Determine the (x, y) coordinate at the center of the cell enclosing the given text.  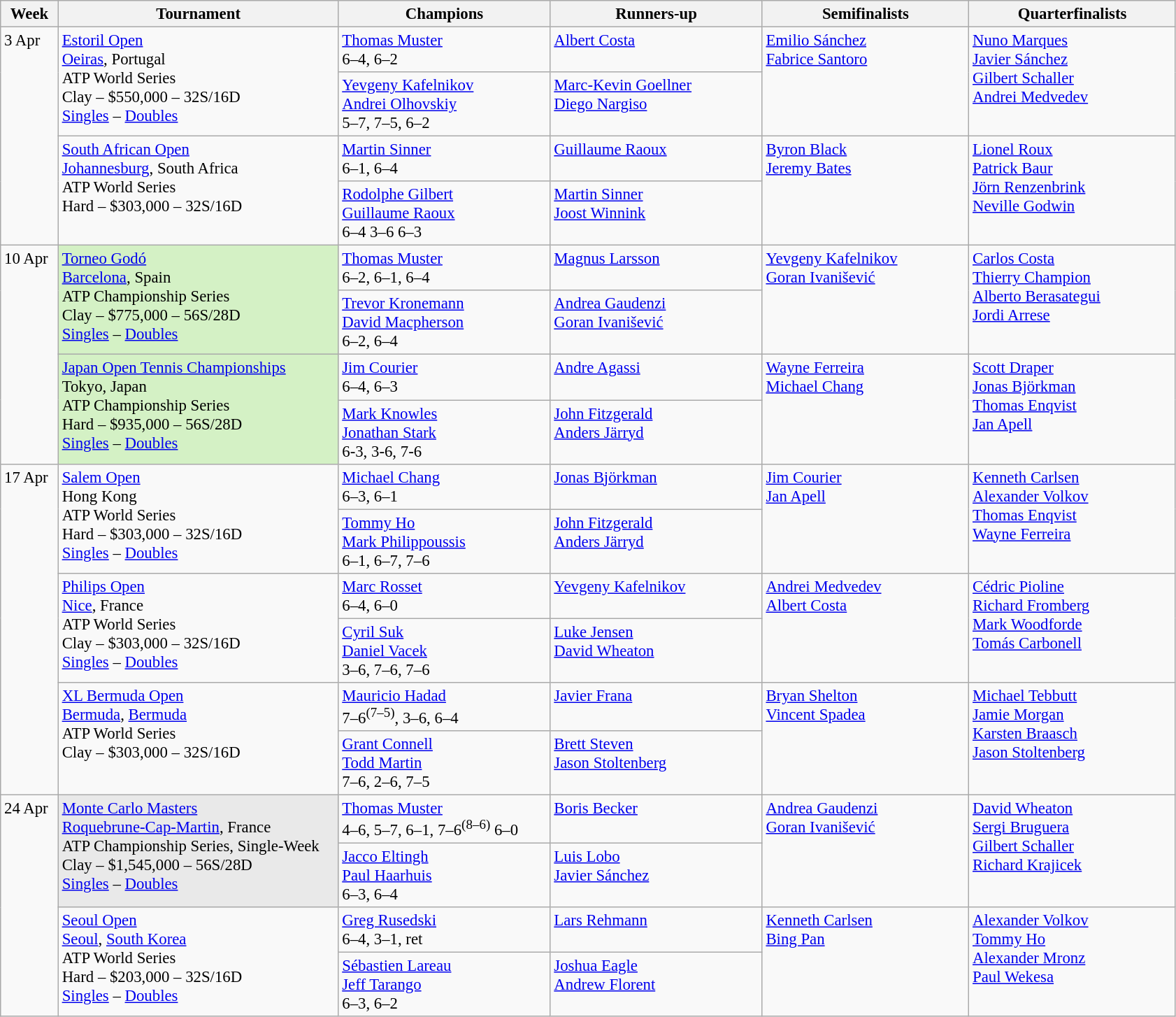
Champions (445, 14)
Jim Courier Jan Apell (866, 518)
Javier Frana (656, 706)
Marc Rosset 6–4, 6–0 (445, 596)
Japan Open Tennis Championships Tokyo, JapanATP Championship SeriesHard – $935,000 – 56S/28D Singles – Doubles (199, 409)
24 Apr (29, 905)
Andre Agassi (656, 378)
Yevgeny Kafelnikov Goran Ivanišević (866, 300)
Marc-Kevin Goellner Diego Nargiso (656, 104)
17 Apr (29, 630)
Mauricio Hadad 7–6(7–5), 3–6, 6–4 (445, 706)
Rodolphe Gilbert Guillaume Raoux 6–4 3–6 6–3 (445, 213)
Bryan Shelton Vincent Spadea (866, 739)
Byron Black Jeremy Bates (866, 191)
Monte Carlo Masters Roquebrune-Cap-Martin, FranceATP Championship Series, Single-WeekClay – $1,545,000 – 56S/28D Singles – Doubles (199, 851)
Jacco Eltingh Paul Haarhuis 6–3, 6–4 (445, 876)
Lionel Roux Patrick Baur Jörn Renzenbrink Neville Godwin (1073, 191)
Albert Costa (656, 50)
Lars Rehmann (656, 930)
Week (29, 14)
Greg Rusedski 6–4, 3–1, ret (445, 930)
David Wheaton Sergi Bruguera Gilbert Schaller Richard Krajicek (1073, 851)
Seoul Open Seoul, South KoreaATP World SeriesHard – $203,000 – 32S/16D Singles – Doubles (199, 962)
10 Apr (29, 355)
Wayne Ferreira Michael Chang (866, 409)
Philips Open Nice, FranceATP World SeriesClay – $303,000 – 32S/16D Singles – Doubles (199, 627)
Carlos Costa Thierry Champion Alberto Berasategui Jordi Arrese (1073, 300)
South African Open Johannesburg, South AfricaATP World SeriesHard – $303,000 – 32S/16D (199, 191)
Salem Open Hong KongATP World SeriesHard – $303,000 – 32S/16D Singles – Doubles (199, 518)
Joshua Eagle Andrew Florent (656, 985)
Scott Draper Jonas Björkman Thomas Enqvist Jan Apell (1073, 409)
Boris Becker (656, 818)
Tournament (199, 14)
Martin Sinner 6–1, 6–4 (445, 159)
Thomas Muster 4–6, 5–7, 6–1, 7–6(8–6) 6–0 (445, 818)
Trevor Kronemann David Macpherson 6–2, 6–4 (445, 323)
Mark Knowles Jonathan Stark 6-3, 3-6, 7-6 (445, 432)
Yevgeny Kafelnikov (656, 596)
Magnus Larsson (656, 269)
Kenneth Carlsen Bing Pan (866, 962)
Sébastien Lareau Jeff Tarango 6–3, 6–2 (445, 985)
Alexander Volkov Tommy Ho Alexander Mronz Paul Wekesa (1073, 962)
Luke Jensen David Wheaton (656, 650)
Martin Sinner Joost Winnink (656, 213)
Guillaume Raoux (656, 159)
Runners-up (656, 14)
Luis Lobo Javier Sánchez (656, 876)
Jim Courier 6–4, 6–3 (445, 378)
Thomas Muster 6–2, 6–1, 6–4 (445, 269)
Thomas Muster 6–4, 6–2 (445, 50)
XL Bermuda Open Bermuda, BermudaATP World SeriesClay – $303,000 – 32S/16D (199, 739)
Semifinalists (866, 14)
Grant Connell Todd Martin 7–6, 2–6, 7–5 (445, 763)
Nuno Marques Javier Sánchez Gilbert Schaller Andrei Medvedev (1073, 82)
Torneo Godó Barcelona, SpainATP Championship SeriesClay – $775,000 – 56S/28D Singles – Doubles (199, 300)
Yevgeny Kafelnikov Andrei Olhovskiy 5–7, 7–5, 6–2 (445, 104)
Tommy Ho Mark Philippoussis 6–1, 6–7, 7–6 (445, 541)
3 Apr (29, 136)
Cyril Suk Daniel Vacek 3–6, 7–6, 7–6 (445, 650)
Brett Steven Jason Stoltenberg (656, 763)
Michael Chang 6–3, 6–1 (445, 487)
Cédric Pioline Richard Fromberg Mark Woodforde Tomás Carbonell (1073, 627)
Quarterfinalists (1073, 14)
Emilio Sánchez Fabrice Santoro (866, 82)
Jonas Björkman (656, 487)
Estoril Open Oeiras, PortugalATP World SeriesClay – $550,000 – 32S/16D Singles – Doubles (199, 82)
Andrei Medvedev Albert Costa (866, 627)
Michael Tebbutt Jamie Morgan Karsten Braasch Jason Stoltenberg (1073, 739)
Kenneth Carlsen Alexander Volkov Thomas Enqvist Wayne Ferreira (1073, 518)
